Search for the cell housing the specified text and yield its (X, Y) center coordinate. 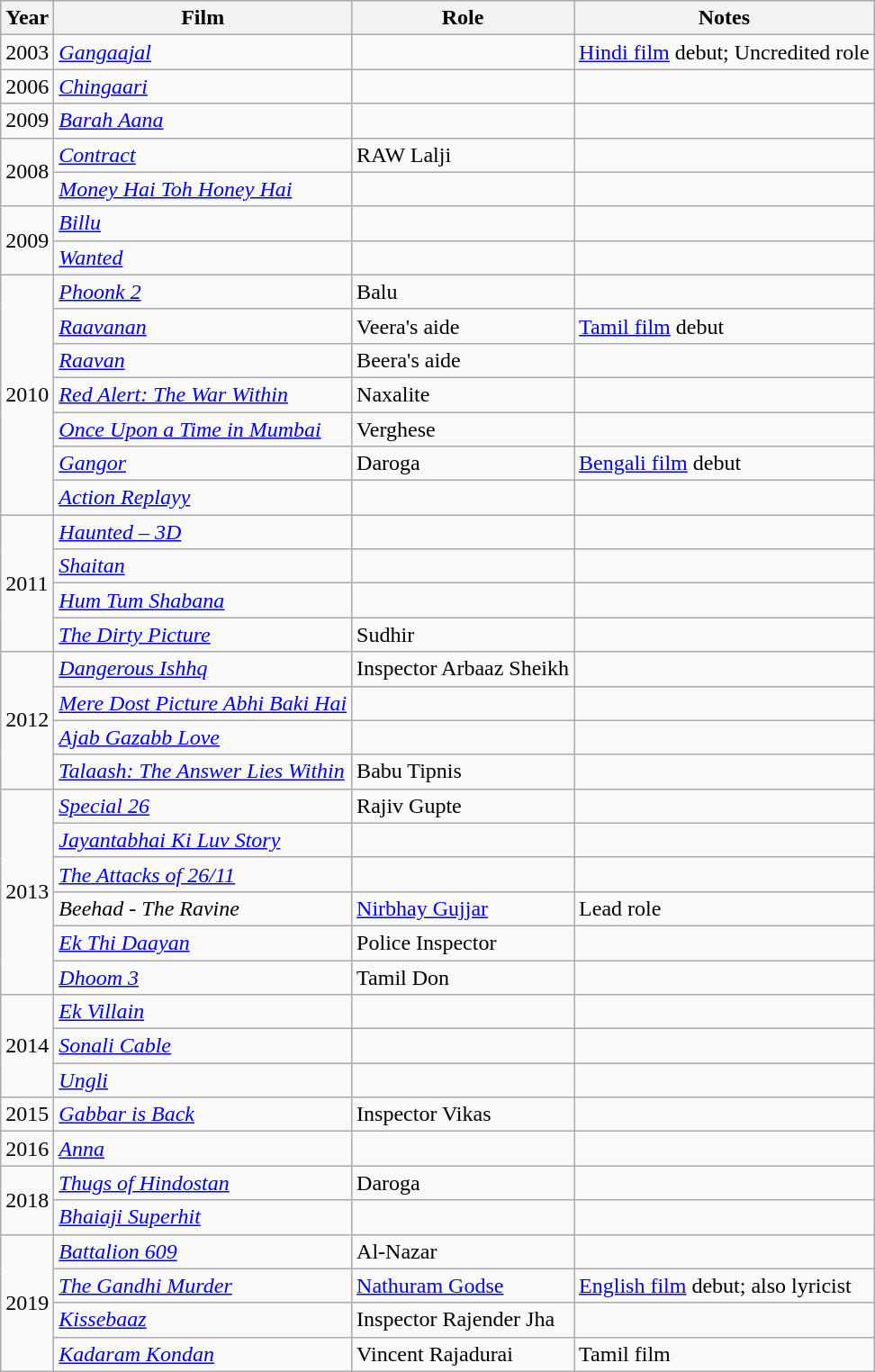
Raavanan (203, 326)
2015 (27, 1115)
Gangaajal (203, 52)
Jayantabhai Ki Luv Story (203, 840)
Thugs of Hindostan (203, 1183)
Beera's aide (463, 360)
Shaitan (203, 566)
Bhaiaji Superhit (203, 1217)
Barah Aana (203, 121)
Sudhir (463, 635)
Role (463, 18)
Rajiv Gupte (463, 806)
2011 (27, 583)
Tamil film debut (725, 326)
Once Upon a Time in Mumbai (203, 429)
2008 (27, 172)
RAW Lalji (463, 155)
Nathuram Godse (463, 1286)
Ungli (203, 1080)
Inspector Rajender Jha (463, 1320)
Naxalite (463, 394)
Bengali film debut (725, 464)
Ek Thi Daayan (203, 943)
Billu (203, 223)
Inspector Arbaaz Sheikh (463, 669)
Tamil Don (463, 977)
2018 (27, 1200)
Phoonk 2 (203, 292)
Film (203, 18)
Kadaram Kondan (203, 1354)
Police Inspector (463, 943)
Vincent Rajadurai (463, 1354)
Nirbhay Gujjar (463, 908)
Year (27, 18)
Red Alert: The War Within (203, 394)
Raavan (203, 360)
Al-Nazar (463, 1251)
Ek Villain (203, 1012)
Anna (203, 1149)
Contract (203, 155)
2013 (27, 891)
Hum Tum Shabana (203, 600)
Dhoom 3 (203, 977)
2019 (27, 1303)
Notes (725, 18)
Battalion 609 (203, 1251)
Gabbar is Back (203, 1115)
Wanted (203, 257)
2003 (27, 52)
Lead role (725, 908)
Dangerous Ishhq (203, 669)
Hindi film debut; Uncredited role (725, 52)
2016 (27, 1149)
Balu (463, 292)
Ajab Gazabb Love (203, 737)
2006 (27, 86)
Talaash: The Answer Lies Within (203, 772)
Special 26 (203, 806)
Veera's aide (463, 326)
Beehad - The Ravine (203, 908)
Haunted – 3D (203, 532)
Sonali Cable (203, 1046)
English film debut; also lyricist (725, 1286)
The Dirty Picture (203, 635)
2012 (27, 720)
2014 (27, 1046)
Mere Dost Picture Abhi Baki Hai (203, 703)
2010 (27, 394)
Gangor (203, 464)
The Gandhi Murder (203, 1286)
Tamil film (725, 1354)
Money Hai Toh Honey Hai (203, 189)
Action Replayy (203, 498)
Babu Tipnis (463, 772)
The Attacks of 26/11 (203, 874)
Inspector Vikas (463, 1115)
Chingaari (203, 86)
Verghese (463, 429)
Kissebaaz (203, 1320)
